Search for the cell housing the specified text and yield its (x, y) center coordinate. 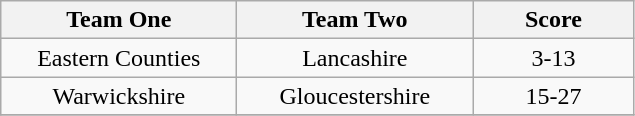
Team One (119, 20)
Gloucestershire (355, 96)
Warwickshire (119, 96)
15-27 (554, 96)
Eastern Counties (119, 58)
3-13 (554, 58)
Team Two (355, 20)
Score (554, 20)
Lancashire (355, 58)
